Capture the cell that displays the provided text and extract its (x, y) central coordinate. 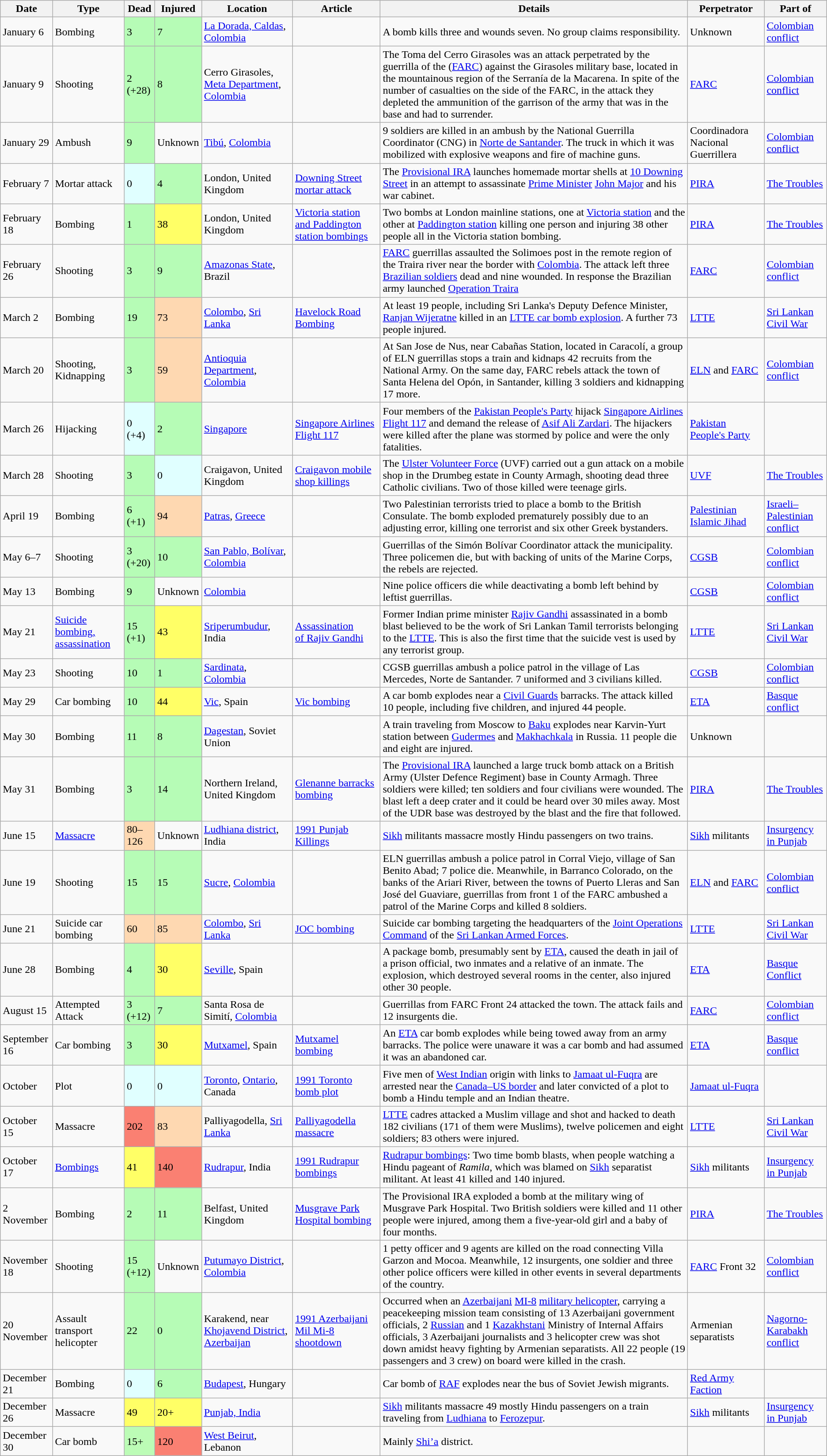
15+ (140, 1441)
3 (+20) (140, 557)
120 (178, 1441)
Dagestan, Soviet Union (247, 736)
Shooting, Kidnapping (88, 370)
Date (27, 9)
Coordinadora Nacional Guerrillera (726, 143)
January 9 (27, 84)
Armenian separatists (726, 1331)
August 15 (27, 1010)
83 (178, 1126)
Bombings (88, 1167)
Ludhiana district, India (247, 835)
June 15 (27, 835)
80–126 (140, 835)
Sucre, Colombia (247, 882)
December 30 (27, 1441)
Perpetrator (726, 9)
Craigavon, United Kingdom (247, 475)
Seville, Spain (247, 970)
November 18 (27, 1267)
0 (+4) (140, 429)
Assault transport helicopter (88, 1331)
Palliyagodella massacre (336, 1126)
6 (+1) (140, 516)
Nine police officers die while deactivating a bomb left behind by leftist guerrillas. (534, 591)
May 29 (27, 702)
20 November (27, 1331)
Musgrave Park Hospital bombing (336, 1214)
15 (+12) (140, 1267)
January 29 (27, 143)
60 (140, 929)
Mortar attack (88, 183)
73 (178, 317)
Rudrapur, India (247, 1167)
Hijacking (88, 429)
March 2 (27, 317)
140 (178, 1167)
44 (178, 702)
Guerrillas from FARC Front 24 attacked the town. The attack fails and 12 insurgents die. (534, 1010)
Dead (140, 9)
The Provisional IRA launches homemade mortar shells at 10 Downing Street in an attempt to assassinate Prime Minister John Major and his war cabinet. (534, 183)
Mutxamel bombing (336, 1045)
La Dorada, Caldas, Colombia (247, 32)
1991 Toronto bomb plot (336, 1086)
Assassination of Rajiv Gandhi (336, 632)
Israeli–Palestinian conflict (795, 516)
59 (178, 370)
14 (178, 789)
A bomb kills three and wounds seven. No group claims responsibility. (534, 32)
Type (88, 9)
Singapore Airlines Flight 117 (336, 429)
Palliyagodella, Sri Lanka (247, 1126)
Singapore (247, 429)
Budapest, Hungary (247, 1384)
202 (140, 1126)
Location (247, 9)
Karakend, near Khojavend District, Azerbaijan (247, 1331)
March 26 (27, 429)
85 (178, 929)
October (27, 1086)
May 13 (27, 591)
Punjab, India (247, 1413)
Pakistan People's Party (726, 429)
Sardinata, Colombia (247, 673)
May 30 (27, 736)
Belfast, United Kingdom (247, 1214)
Cerro Girasoles, Meta Department, Colombia (247, 84)
Downing Street mortar attack (336, 183)
October 15 (27, 1126)
UVF (726, 475)
May 31 (27, 789)
Details (534, 9)
Car bomb of RAF explodes near the bus of Soviet Jewish migrants. (534, 1384)
March 28 (27, 475)
West Beirut, Lebanon (247, 1441)
February 26 (27, 271)
43 (178, 632)
Patras, Greece (247, 516)
Sikh militants massacre mostly Hindu passengers on two trains. (534, 835)
20+ (178, 1413)
San Pablo, Bolívar, Colombia (247, 557)
Part of (795, 9)
Palestinian Islamic Jihad (726, 516)
Mutxamel, Spain (247, 1045)
March 20 (27, 370)
94 (178, 516)
Sriperumbudur, India (247, 632)
Car bomb (88, 1441)
1991 Rudrapur bombings (336, 1167)
Basque Conflict (795, 970)
May 21 (27, 632)
Colombia (247, 591)
3 (+12) (140, 1010)
Injured (178, 9)
Suicide car bombing (88, 929)
May 6–7 (27, 557)
15 (+1) (140, 632)
April 19 (27, 516)
Mainly Shi’a district. (534, 1441)
22 (140, 1331)
Ambush (88, 143)
Antioquia Department, Colombia (247, 370)
February 18 (27, 224)
38 (178, 224)
Attempted Attack (88, 1010)
6 (178, 1384)
Toronto, Ontario, Canada (247, 1086)
December 26 (27, 1413)
May 23 (27, 673)
Suicide bombing, assassination (88, 632)
Sikh militants massacre 49 mostly Hindu passengers on a train traveling from Ludhiana to Ferozepur. (534, 1413)
Tibú, Colombia (247, 143)
December 21 (27, 1384)
Santa Rosa de Simití, Colombia (247, 1010)
Nagorno-Karabakh conflict (795, 1331)
Suicide car bombing targeting the headquarters of the Joint Operations Command of the Sri Lankan Armed Forces. (534, 929)
Craigavon mobile shop killings (336, 475)
2 November (27, 1214)
Putumayo District, Colombia (247, 1267)
1991 Punjab Killings (336, 835)
41 (140, 1167)
19 (140, 317)
CGSB guerrillas ambush a police patrol in the village of Las Mercedes, Norte de Santander. 7 uniformed and 3 civilians killed. (534, 673)
1991 Azerbaijani Mil Mi-8 shootdown (336, 1331)
February 7 (27, 183)
FARC Front 32 (726, 1267)
October 17 (27, 1167)
Glenanne barracks bombing (336, 789)
Havelock Road Bombing (336, 317)
January 6 (27, 32)
Amazonas State, Brazil (247, 271)
Jamaat ul-Fuqra (726, 1086)
JOC bombing (336, 929)
2 (+28) (140, 84)
Article (336, 9)
June 28 (27, 970)
Plot (88, 1086)
Victoria station and Paddington station bombings (336, 224)
June 19 (27, 882)
49 (140, 1413)
June 21 (27, 929)
A car bomb explodes near a Civil Guards barracks. The attack killed 10 people, including five children, and injured 44 people. (534, 702)
Northern Ireland, United Kingdom (247, 789)
Red Army Faction (726, 1384)
September 16 (27, 1045)
Vic bombing (336, 702)
Vic, Spain (247, 702)
